Pinpoint the cell where the given text exists, returning its [X, Y] midpoint coordinate. 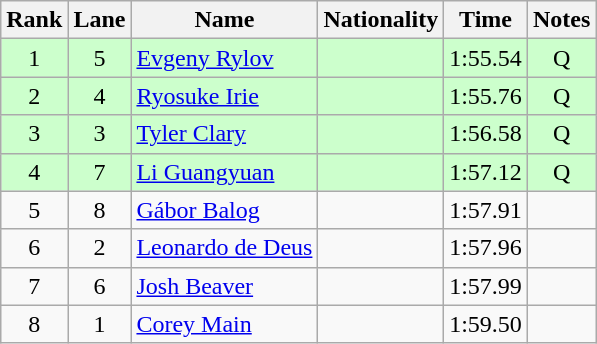
Rank [34, 20]
Ryosuke Irie [224, 96]
Tyler Clary [224, 134]
1:55.76 [486, 96]
Notes [561, 20]
Li Guangyuan [224, 172]
Corey Main [224, 324]
Nationality [381, 20]
Leonardo de Deus [224, 248]
Name [224, 20]
Lane [100, 20]
1:57.12 [486, 172]
Gábor Balog [224, 210]
Josh Beaver [224, 286]
1:57.96 [486, 248]
1:57.91 [486, 210]
Evgeny Rylov [224, 58]
Time [486, 20]
1:55.54 [486, 58]
1:59.50 [486, 324]
1:57.99 [486, 286]
1:56.58 [486, 134]
